Extract the (X, Y) coordinate from the center of the cell holding the provided text.  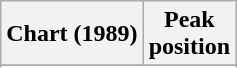
Peakposition (189, 34)
Chart (1989) (72, 34)
